Search for the cell housing the specified text and yield its (X, Y) center coordinate. 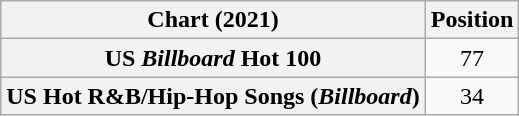
US Hot R&B/Hip-Hop Songs (Billboard) (213, 96)
Chart (2021) (213, 20)
Position (472, 20)
US Billboard Hot 100 (213, 58)
77 (472, 58)
34 (472, 96)
